Scan for the cell matching the given text and deliver its [x, y] coordinate at center. 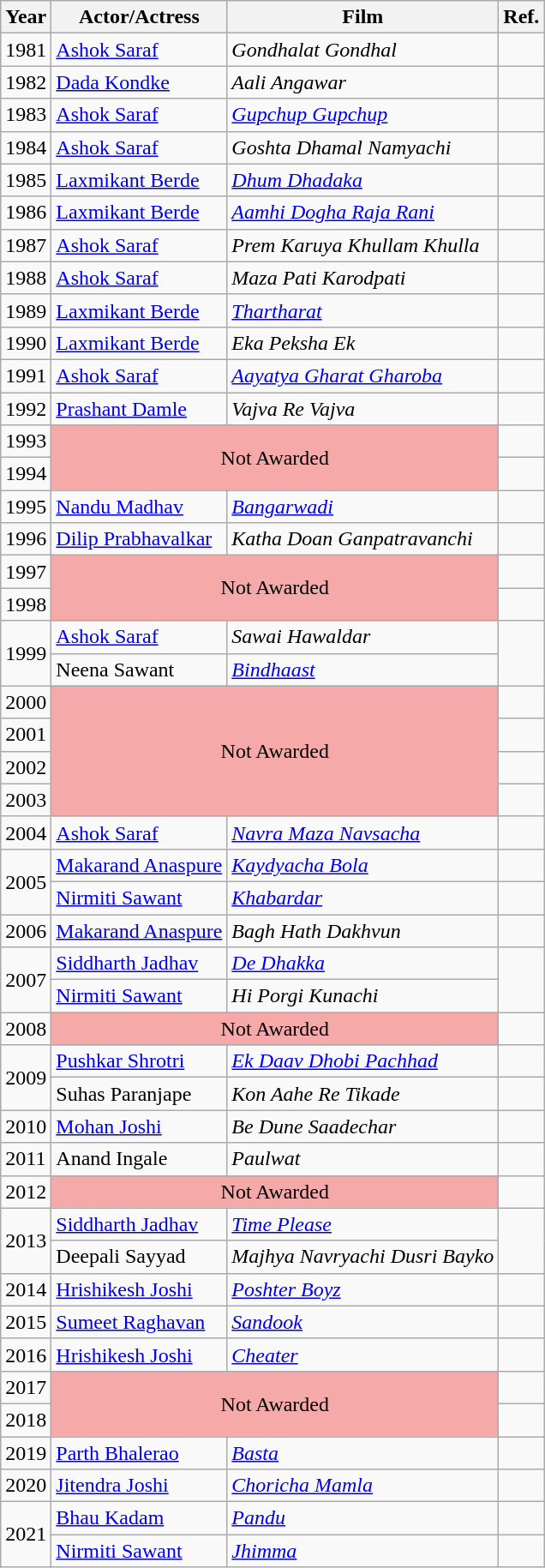
Paulwat [363, 1159]
Ek Daav Dhobi Pachhad [363, 1061]
1981 [26, 50]
1992 [26, 409]
2020 [26, 1486]
2011 [26, 1159]
1990 [26, 343]
Actor/Actress [139, 17]
Gupchup Gupchup [363, 115]
1984 [26, 147]
Year [26, 17]
Bindhaast [363, 670]
Sawai Hawaldar [363, 637]
2005 [26, 881]
Maza Pati Karodpati [363, 278]
Aayatya Gharat Gharoba [363, 375]
Ref. [521, 17]
Film [363, 17]
1989 [26, 310]
Pushkar Shrotri [139, 1061]
Sumeet Raghavan [139, 1322]
Prashant Damle [139, 409]
Dhum Dhadaka [363, 180]
2018 [26, 1420]
2015 [26, 1322]
Anand Ingale [139, 1159]
2000 [26, 702]
Aali Angawar [363, 82]
1991 [26, 375]
Gondhalat Gondhal [363, 50]
2007 [26, 980]
1986 [26, 213]
Poshter Boyz [363, 1289]
Sandook [363, 1322]
2014 [26, 1289]
1995 [26, 507]
Be Dune Saadechar [363, 1126]
Parth Bhalerao [139, 1453]
Nandu Madhav [139, 507]
1994 [26, 474]
2006 [26, 930]
Mohan Joshi [139, 1126]
1999 [26, 653]
Majhya Navryachi Dusri Bayko [363, 1257]
Dada Kondke [139, 82]
2003 [26, 800]
Jhimma [363, 1551]
Bhau Kadam [139, 1518]
Bagh Hath Dakhvun [363, 930]
Vajva Re Vajva [363, 409]
Time Please [363, 1224]
Khabardar [363, 898]
Aamhi Dogha Raja Rani [363, 213]
Prem Karuya Khullam Khulla [363, 245]
Thartharat [363, 310]
2002 [26, 767]
De Dhakka [363, 964]
Jitendra Joshi [139, 1486]
2019 [26, 1453]
2021 [26, 1535]
Cheater [363, 1355]
Deepali Sayyad [139, 1257]
1997 [26, 572]
1987 [26, 245]
1983 [26, 115]
Suhas Paranjape [139, 1094]
Eka Peksha Ek [363, 343]
Hi Porgi Kunachi [363, 996]
2008 [26, 1029]
2001 [26, 735]
Goshta Dhamal Namyachi [363, 147]
Neena Sawant [139, 670]
Basta [363, 1453]
Navra Maza Navsacha [363, 832]
2009 [26, 1078]
Bangarwadi [363, 507]
2012 [26, 1192]
1985 [26, 180]
Kon Aahe Re Tikade [363, 1094]
Katha Doan Ganpatravanchi [363, 539]
1998 [26, 604]
2004 [26, 832]
2016 [26, 1355]
Kaydyacha Bola [363, 865]
Pandu [363, 1518]
2010 [26, 1126]
Dilip Prabhavalkar [139, 539]
2017 [26, 1387]
1982 [26, 82]
1993 [26, 442]
1996 [26, 539]
2013 [26, 1241]
1988 [26, 278]
Choricha Mamla [363, 1486]
